From the cell containing the given text, extract its center point as [X, Y] coordinate. 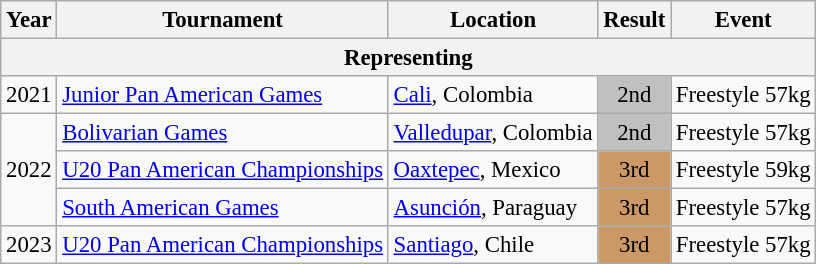
Event [744, 20]
Santiago, Chile [493, 245]
Valledupar, Colombia [493, 133]
Junior Pan American Games [222, 95]
South American Games [222, 208]
2022 [29, 170]
Freestyle 59kg [744, 170]
2021 [29, 95]
Representing [408, 58]
Year [29, 20]
Result [634, 20]
2023 [29, 245]
Bolivarian Games [222, 133]
Location [493, 20]
Asunción, Paraguay [493, 208]
Cali, Colombia [493, 95]
Tournament [222, 20]
Oaxtepec, Mexico [493, 170]
